Capture the cell that displays the provided text and extract its [x, y] central coordinate. 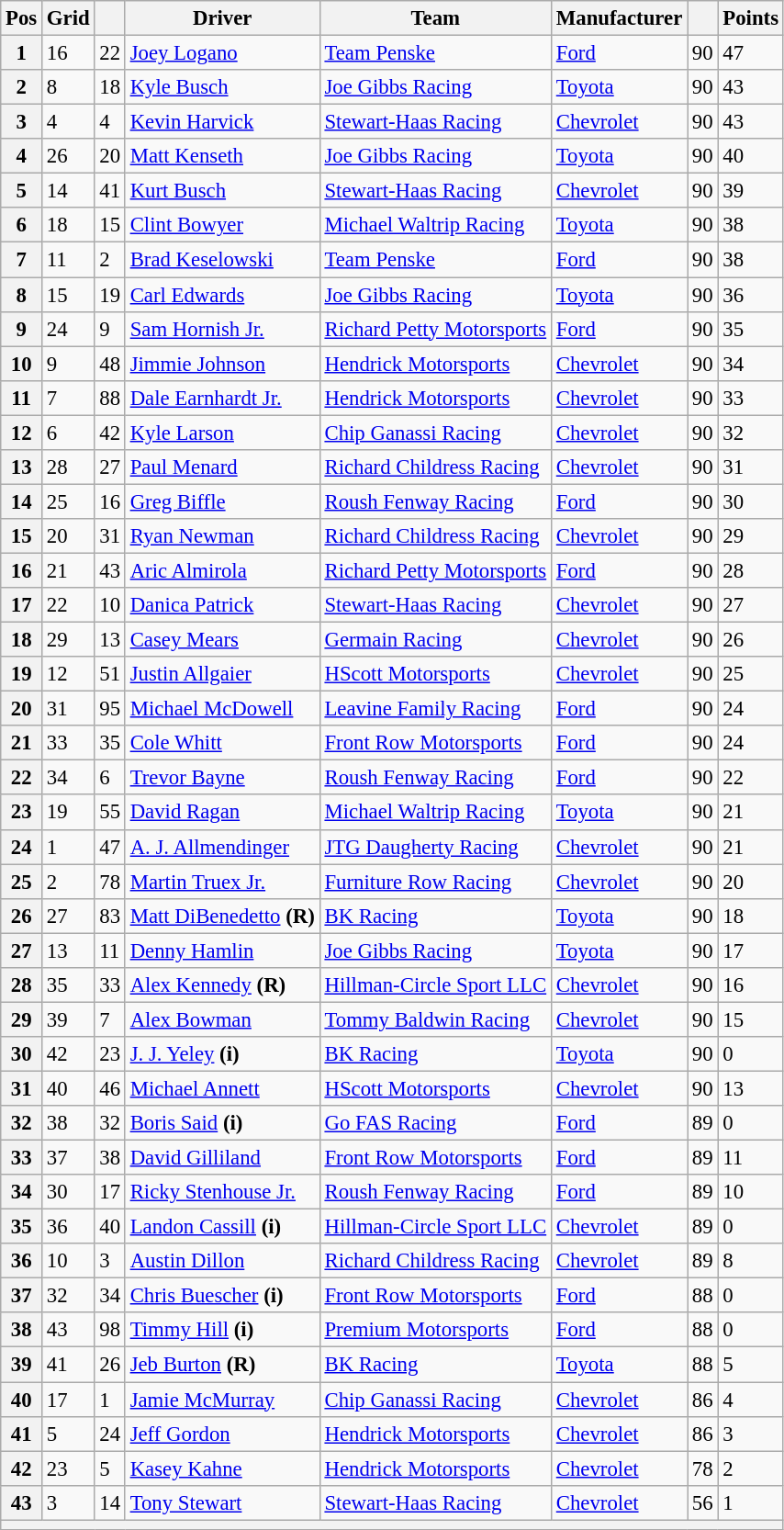
Greg Biffle [222, 501]
Leavine Family Racing [435, 709]
Grid [68, 18]
Trevor Bayne [222, 778]
Ryan Newman [222, 536]
Carl Edwards [222, 295]
56 [703, 1502]
Denny Hamlin [222, 951]
J. J. Yeley (i) [222, 1054]
Aric Almirola [222, 570]
Justin Allgaier [222, 674]
Furniture Row Racing [435, 882]
Matt DiBenedetto (R) [222, 916]
51 [110, 674]
Jeff Gordon [222, 1434]
Michael McDowell [222, 709]
Jeb Burton (R) [222, 1365]
JTG Daugherty Racing [435, 847]
Kyle Larson [222, 433]
Landon Cassill (i) [222, 1227]
Jamie McMurray [222, 1400]
Matt Kenseth [222, 156]
Sam Hornish Jr. [222, 329]
Martin Truex Jr. [222, 882]
Pos [22, 18]
48 [110, 364]
Joey Logano [222, 53]
55 [110, 813]
Clint Bowyer [222, 225]
Driver [222, 18]
Kyle Busch [222, 87]
Go FAS Racing [435, 1123]
Michael Annett [222, 1088]
Kevin Harvick [222, 122]
Dale Earnhardt Jr. [222, 398]
A. J. Allmendinger [222, 847]
Manufacturer [619, 18]
Kurt Busch [222, 191]
Alex Kennedy (R) [222, 985]
Boris Said (i) [222, 1123]
David Ragan [222, 813]
83 [110, 916]
Timmy Hill (i) [222, 1331]
95 [110, 709]
Austin Dillon [222, 1261]
98 [110, 1331]
Points [751, 18]
Tommy Baldwin Racing [435, 1019]
Team [435, 18]
Brad Keselowski [222, 260]
Cole Whitt [222, 743]
David Gilliland [222, 1158]
Casey Mears [222, 640]
Kasey Kahne [222, 1468]
Danica Patrick [222, 605]
Premium Motorsports [435, 1331]
Germain Racing [435, 640]
Tony Stewart [222, 1502]
Chris Buescher (i) [222, 1296]
Ricky Stenhouse Jr. [222, 1192]
Jimmie Johnson [222, 364]
Paul Menard [222, 467]
Alex Bowman [222, 1019]
46 [110, 1088]
